Pinpoint the cell where the given text exists, returning its [x, y] midpoint coordinate. 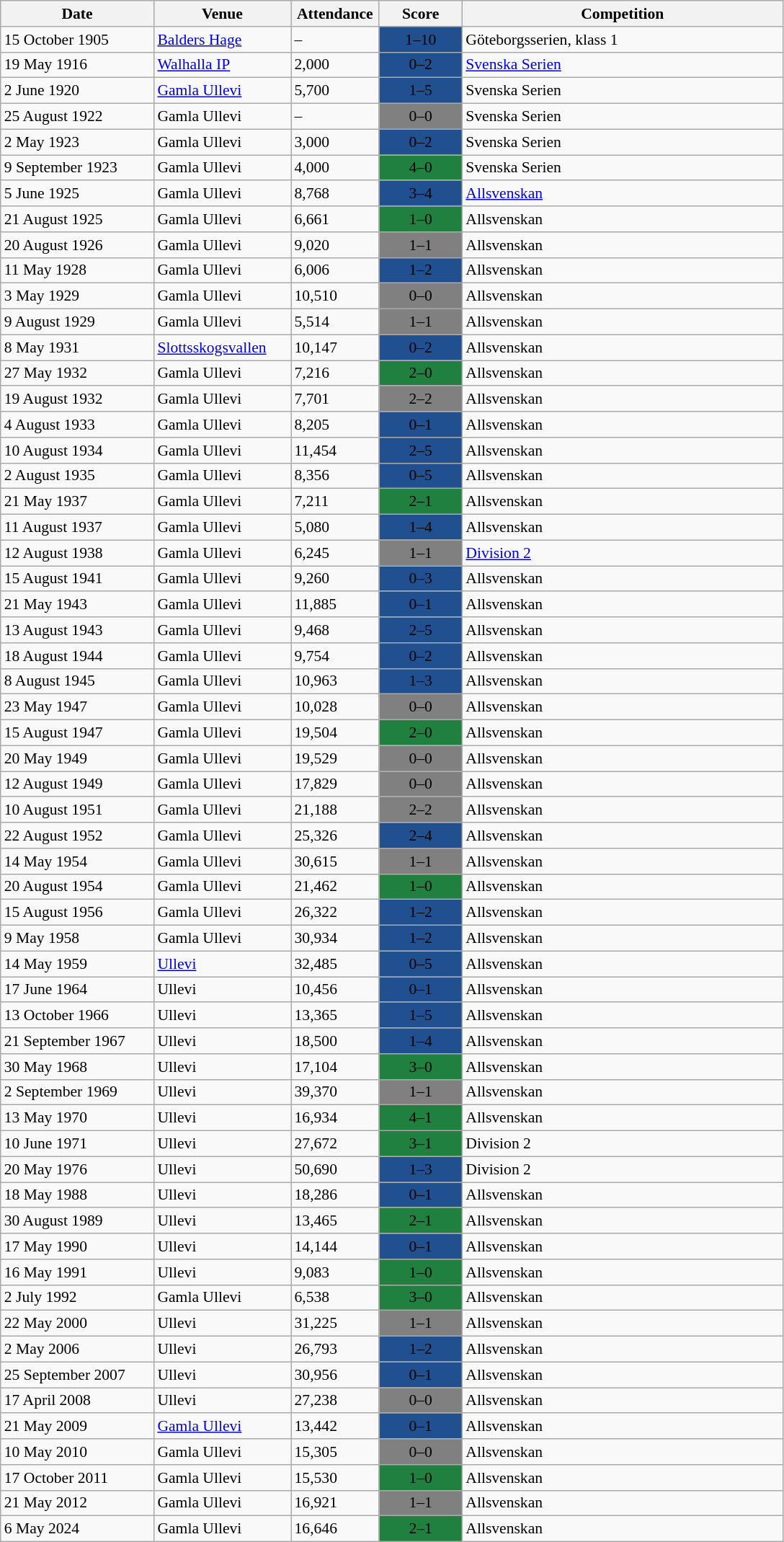
21,462 [336, 887]
17 May 1990 [78, 1246]
27 May 1932 [78, 373]
15 October 1905 [78, 40]
19 May 1916 [78, 65]
10,456 [336, 990]
17 June 1964 [78, 990]
Walhalla IP [222, 65]
Venue [222, 14]
8,356 [336, 476]
6,006 [336, 270]
10,147 [336, 347]
11 August 1937 [78, 528]
27,672 [336, 1144]
2 May 1923 [78, 142]
2 September 1969 [78, 1092]
18,286 [336, 1195]
4 August 1933 [78, 425]
5 June 1925 [78, 194]
Balders Hage [222, 40]
19 August 1932 [78, 399]
11,454 [336, 451]
39,370 [336, 1092]
2 May 2006 [78, 1350]
6,245 [336, 553]
0–3 [421, 579]
8 May 1931 [78, 347]
2 July 1992 [78, 1298]
21 May 1943 [78, 605]
2–4 [421, 836]
Competition [623, 14]
4–0 [421, 168]
14 May 1959 [78, 964]
Slottsskogsvallen [222, 347]
20 August 1926 [78, 245]
19,529 [336, 758]
3–4 [421, 194]
Date [78, 14]
7,216 [336, 373]
8,205 [336, 425]
16,646 [336, 1529]
16 May 1991 [78, 1272]
18 May 1988 [78, 1195]
17,104 [336, 1067]
9,260 [336, 579]
15,530 [336, 1478]
26,322 [336, 913]
2 August 1935 [78, 476]
16,934 [336, 1118]
17,829 [336, 784]
25,326 [336, 836]
8 August 1945 [78, 681]
10 August 1951 [78, 810]
3 May 1929 [78, 296]
13,442 [336, 1427]
18,500 [336, 1041]
17 April 2008 [78, 1401]
20 August 1954 [78, 887]
21 May 2009 [78, 1427]
13 May 1970 [78, 1118]
9,468 [336, 630]
30,934 [336, 939]
Attendance [336, 14]
Göteborgsserien, klass 1 [623, 40]
15 August 1956 [78, 913]
10 June 1971 [78, 1144]
10,963 [336, 681]
18 August 1944 [78, 656]
15 August 1947 [78, 733]
30,615 [336, 861]
12 August 1938 [78, 553]
19,504 [336, 733]
5,514 [336, 322]
50,690 [336, 1169]
30 August 1989 [78, 1221]
13 August 1943 [78, 630]
30,956 [336, 1375]
20 May 1949 [78, 758]
10 August 1934 [78, 451]
9,083 [336, 1272]
25 August 1922 [78, 117]
14,144 [336, 1246]
16,921 [336, 1503]
7,211 [336, 502]
10,028 [336, 707]
3,000 [336, 142]
14 May 1954 [78, 861]
9 August 1929 [78, 322]
6,538 [336, 1298]
21,188 [336, 810]
15 August 1941 [78, 579]
9 May 1958 [78, 939]
10,510 [336, 296]
23 May 1947 [78, 707]
9 September 1923 [78, 168]
26,793 [336, 1350]
9,020 [336, 245]
30 May 1968 [78, 1067]
13,465 [336, 1221]
11 May 1928 [78, 270]
21 May 1937 [78, 502]
1–10 [421, 40]
6 May 2024 [78, 1529]
17 October 2011 [78, 1478]
4–1 [421, 1118]
12 August 1949 [78, 784]
Score [421, 14]
11,885 [336, 605]
15,305 [336, 1452]
2,000 [336, 65]
31,225 [336, 1324]
22 August 1952 [78, 836]
13 October 1966 [78, 1016]
6,661 [336, 219]
21 August 1925 [78, 219]
7,701 [336, 399]
2 June 1920 [78, 91]
5,700 [336, 91]
21 September 1967 [78, 1041]
13,365 [336, 1016]
4,000 [336, 168]
20 May 1976 [78, 1169]
32,485 [336, 964]
8,768 [336, 194]
25 September 2007 [78, 1375]
21 May 2012 [78, 1503]
10 May 2010 [78, 1452]
5,080 [336, 528]
27,238 [336, 1401]
9,754 [336, 656]
3–1 [421, 1144]
22 May 2000 [78, 1324]
